Detect which cell encompasses the target text, then output its (x, y) center coordinate. 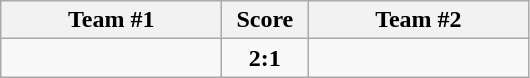
Score (265, 20)
2:1 (265, 58)
Team #2 (418, 20)
Team #1 (112, 20)
